Scan for the cell matching the given text and deliver its [x, y] coordinate at center. 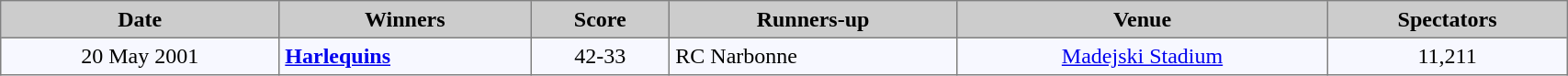
Venue [1142, 19]
Spectators [1448, 19]
Winners [405, 19]
11,211 [1448, 56]
Date [140, 19]
Runners-up [814, 19]
20 May 2001 [140, 56]
Harlequins [405, 56]
Score [601, 19]
RC Narbonne [814, 56]
42-33 [601, 56]
Madejski Stadium [1142, 56]
